Capture the cell that displays the provided text and extract its [X, Y] central coordinate. 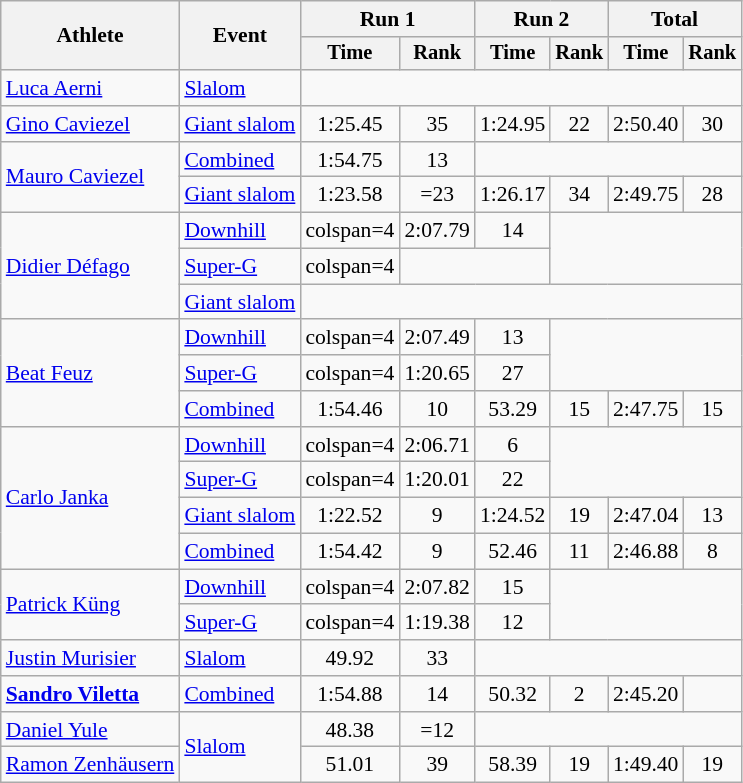
2:07.79 [436, 231]
34 [579, 195]
1:20.01 [436, 480]
1:54.88 [350, 694]
30 [712, 124]
1:19.38 [436, 623]
2:07.82 [436, 587]
Beat Feuz [90, 374]
49.92 [350, 658]
11 [579, 552]
1:24.52 [512, 516]
2:47.04 [646, 516]
2 [579, 694]
2:46.88 [646, 552]
Run 2 [542, 19]
Carlo Janka [90, 498]
2:47.75 [646, 409]
Gino Caviezel [90, 124]
Run 1 [388, 19]
48.38 [350, 730]
51.01 [350, 765]
1:24.95 [512, 124]
1:49.40 [646, 765]
1:20.65 [436, 373]
1:54.42 [350, 552]
52.46 [512, 552]
2:49.75 [646, 195]
50.32 [512, 694]
Ramon Zenhäusern [90, 765]
Athlete [90, 36]
Total [674, 19]
53.29 [512, 409]
2:45.20 [646, 694]
=12 [436, 730]
Mauro Caviezel [90, 178]
39 [436, 765]
27 [512, 373]
10 [436, 409]
8 [712, 552]
Event [240, 36]
1:54.46 [350, 409]
Patrick Küng [90, 604]
2:07.49 [436, 338]
58.39 [512, 765]
1:54.75 [350, 160]
Justin Murisier [90, 658]
1:23.58 [350, 195]
Luca Aerni [90, 88]
2:50.40 [646, 124]
1:26.17 [512, 195]
12 [512, 623]
Didier Défago [90, 266]
1:25.45 [350, 124]
Daniel Yule [90, 730]
33 [436, 658]
35 [436, 124]
28 [712, 195]
Sandro Viletta [90, 694]
2:06.71 [436, 445]
1:22.52 [350, 516]
=23 [436, 195]
6 [512, 445]
